Capture the cell that displays the provided text and extract its [x, y] central coordinate. 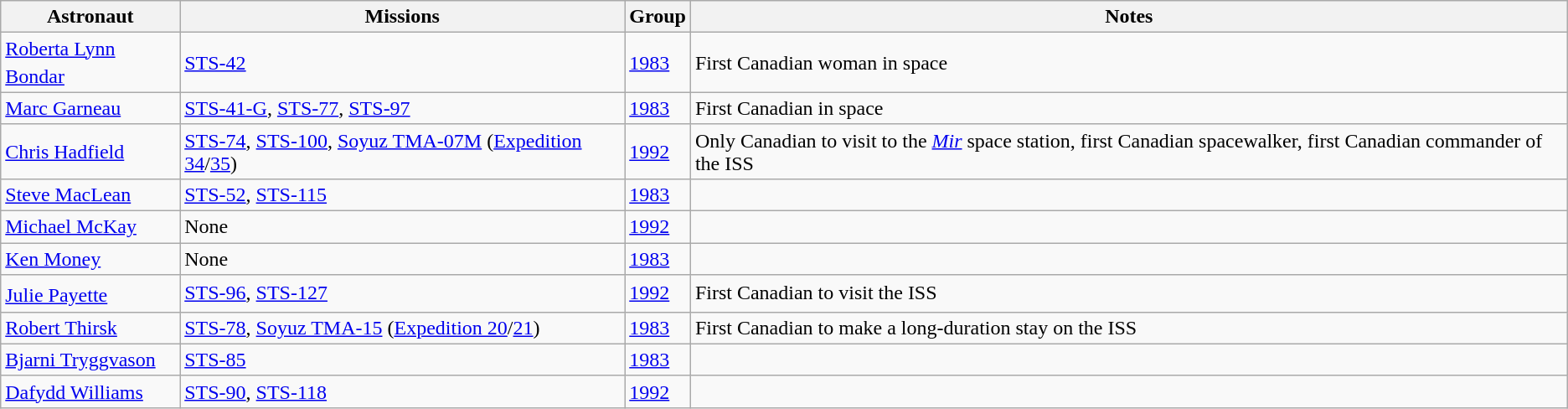
Missions [402, 17]
Ken Money [90, 259]
STS-85 [402, 360]
First Canadian to visit the ISS [1129, 293]
STS-90, STS-118 [402, 391]
STS-42 [402, 63]
Only Canadian to visit to the Mir space station, first Canadian spacewalker, first Canadian commander of the ISS [1129, 151]
Roberta Lynn Bondar [90, 63]
Michael McKay [90, 227]
First Canadian in space [1129, 108]
Dafydd Williams [90, 391]
STS-78, Soyuz TMA-15 (Expedition 20/21) [402, 328]
Steve MacLean [90, 194]
Bjarni Tryggvason [90, 360]
Group [658, 17]
Marc Garneau [90, 108]
STS-41-G, STS-77, STS-97 [402, 108]
Chris Hadfield [90, 151]
First Canadian to make a long-duration stay on the ISS [1129, 328]
Julie Payette [90, 293]
STS-96, STS-127 [402, 293]
STS-74, STS-100, Soyuz TMA-07M (Expedition 34/35) [402, 151]
Robert Thirsk [90, 328]
Astronaut [90, 17]
First Canadian woman in space [1129, 63]
STS-52, STS-115 [402, 194]
Notes [1129, 17]
